From the cell containing the given text, extract its center point as (X, Y) coordinate. 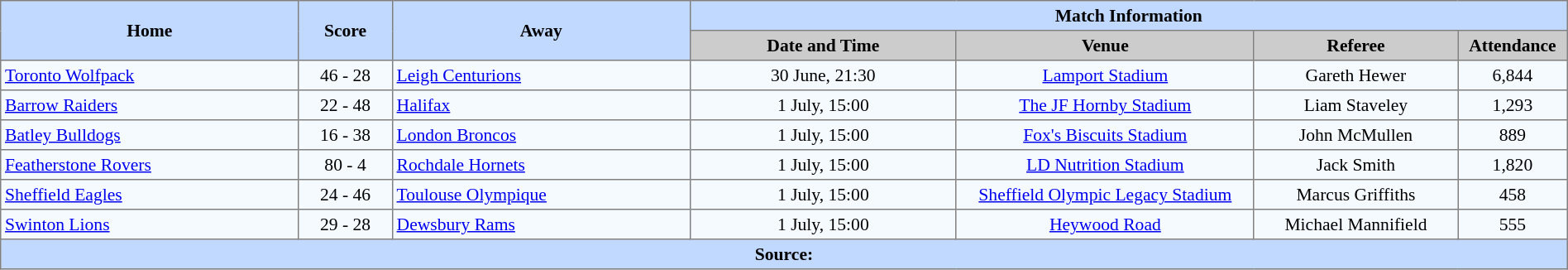
Rochdale Hornets (541, 165)
46 - 28 (346, 75)
LD Nutrition Stadium (1105, 165)
The JF Hornby Stadium (1105, 105)
Fox's Biscuits Stadium (1105, 135)
889 (1513, 135)
Score (346, 31)
Dewsbury Rams (541, 224)
29 - 28 (346, 224)
22 - 48 (346, 105)
Lamport Stadium (1105, 75)
Sheffield Olympic Legacy Stadium (1105, 195)
30 June, 21:30 (823, 75)
1,293 (1513, 105)
Toulouse Olympique (541, 195)
Halifax (541, 105)
Swinton Lions (150, 224)
Source: (784, 254)
Featherstone Rovers (150, 165)
1,820 (1513, 165)
John McMullen (1355, 135)
Heywood Road (1105, 224)
16 - 38 (346, 135)
Batley Bulldogs (150, 135)
Toronto Wolfpack (150, 75)
Venue (1105, 46)
Attendance (1513, 46)
6,844 (1513, 75)
Away (541, 31)
Barrow Raiders (150, 105)
Jack Smith (1355, 165)
Home (150, 31)
Liam Staveley (1355, 105)
Michael Mannifield (1355, 224)
Leigh Centurions (541, 75)
London Broncos (541, 135)
Match Information (1128, 16)
Date and Time (823, 46)
458 (1513, 195)
Referee (1355, 46)
Sheffield Eagles (150, 195)
555 (1513, 224)
Marcus Griffiths (1355, 195)
Gareth Hewer (1355, 75)
24 - 46 (346, 195)
80 - 4 (346, 165)
